Find where the given text appears and provide that cell's center as [x, y] coordinate. 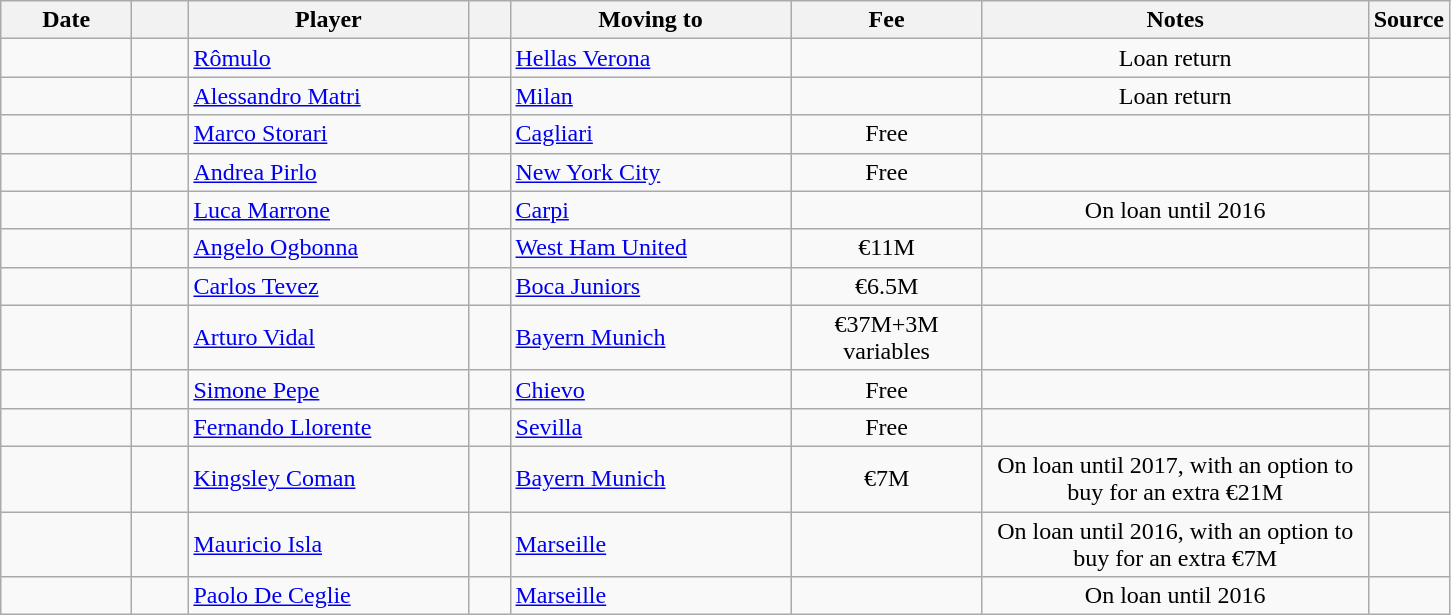
Mauricio Isla [328, 544]
West Ham United [650, 248]
Carlos Tevez [328, 286]
Fernando Llorente [328, 427]
Hellas Verona [650, 58]
Chievo [650, 389]
Sevilla [650, 427]
Source [1408, 20]
Paolo De Ceglie [328, 596]
Angelo Ogbonna [328, 248]
Andrea Pirlo [328, 172]
On loan until 2017, with an option to buy for an extra €21M [1175, 478]
Boca Juniors [650, 286]
Arturo Vidal [328, 338]
€37M+3M variables [886, 338]
Rômulo [328, 58]
Marco Storari [328, 134]
Milan [650, 96]
Moving to [650, 20]
Date [66, 20]
Fee [886, 20]
Player [328, 20]
Luca Marrone [328, 210]
Alessandro Matri [328, 96]
Cagliari [650, 134]
On loan until 2016, with an option to buy for an extra €7M [1175, 544]
New York City [650, 172]
€11M [886, 248]
Carpi [650, 210]
Kingsley Coman [328, 478]
€7M [886, 478]
Simone Pepe [328, 389]
Notes [1175, 20]
€6.5M [886, 286]
